For the text-containing cell, return its midpoint in (x, y) coordinate format. 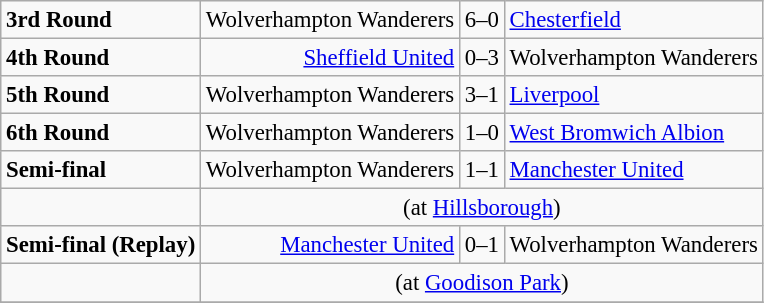
0–3 (482, 58)
Semi-final (101, 170)
3–1 (482, 95)
3rd Round (101, 20)
5th Round (101, 95)
(at Hillsborough) (482, 208)
0–1 (482, 245)
1–0 (482, 133)
Semi-final (Replay) (101, 245)
West Bromwich Albion (634, 133)
Chesterfield (634, 20)
Sheffield United (330, 58)
1–1 (482, 170)
4th Round (101, 58)
6–0 (482, 20)
Liverpool (634, 95)
(at Goodison Park) (482, 283)
6th Round (101, 133)
